For the text-containing cell, return its midpoint in (X, Y) coordinate format. 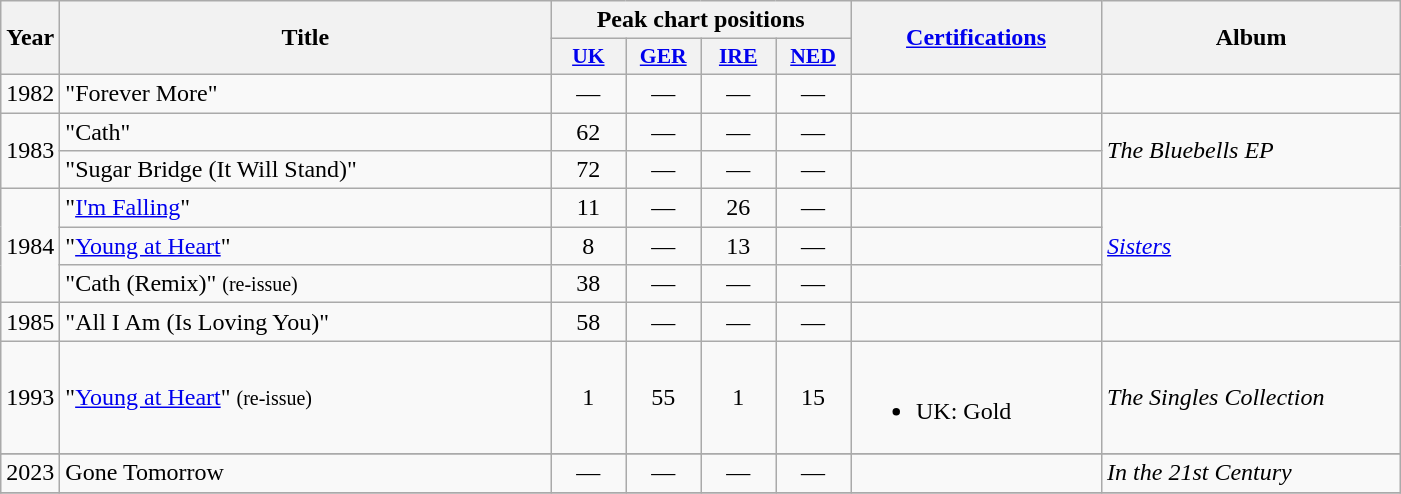
"Young at Heart" (306, 246)
UK (588, 57)
"Cath" (306, 131)
13 (738, 246)
72 (588, 170)
Year (30, 38)
In the 21st Century (1252, 473)
"Sugar Bridge (It Will Stand)" (306, 170)
1984 (30, 246)
The Singles Collection (1252, 398)
IRE (738, 57)
8 (588, 246)
1993 (30, 398)
1982 (30, 93)
58 (588, 322)
1985 (30, 322)
Sisters (1252, 246)
Certifications (976, 38)
NED (814, 57)
15 (814, 398)
26 (738, 208)
Gone Tomorrow (306, 473)
"Forever More" (306, 93)
"All I Am (Is Loving You)" (306, 322)
UK: Gold (976, 398)
Title (306, 38)
62 (588, 131)
55 (664, 398)
Album (1252, 38)
Peak chart positions (701, 20)
1983 (30, 150)
2023 (30, 473)
"Cath (Remix)" (re-issue) (306, 284)
GER (664, 57)
38 (588, 284)
"I'm Falling" (306, 208)
"Young at Heart" (re-issue) (306, 398)
The Bluebells EP (1252, 150)
11 (588, 208)
